Detect which cell encompasses the target text, then output its (x, y) center coordinate. 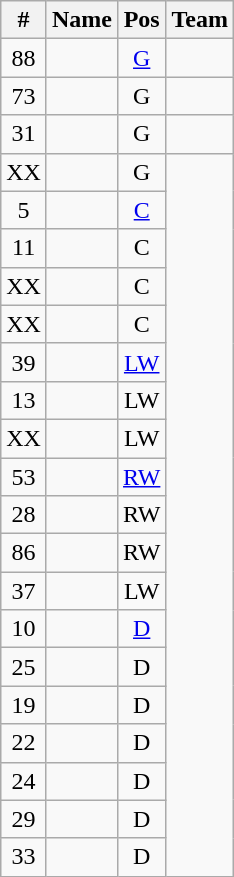
86 (24, 553)
5 (24, 210)
Name (82, 20)
13 (24, 400)
19 (24, 705)
10 (24, 629)
25 (24, 667)
Team (200, 20)
22 (24, 743)
73 (24, 96)
37 (24, 591)
53 (24, 477)
88 (24, 58)
24 (24, 781)
33 (24, 857)
28 (24, 515)
Pos (142, 20)
39 (24, 362)
11 (24, 248)
29 (24, 819)
# (24, 20)
31 (24, 134)
